Output the [x, y] coordinate of the center of the cell containing the given text.  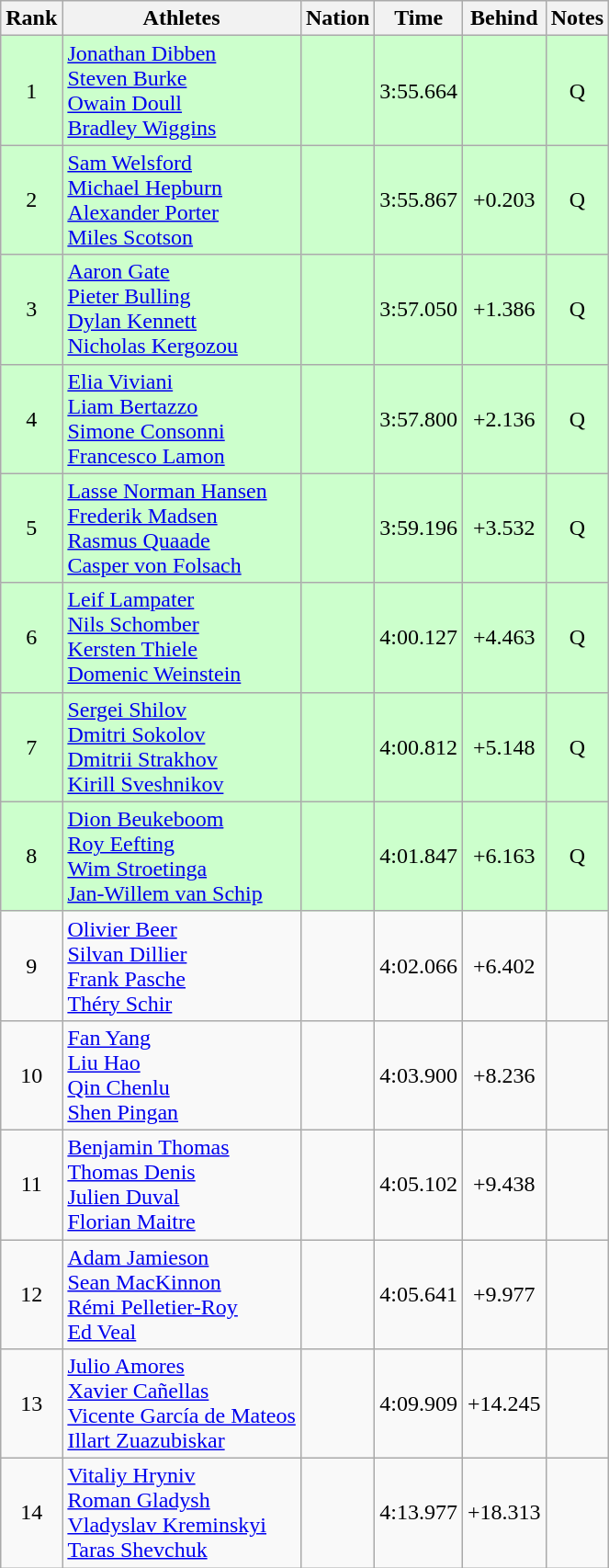
5 [31, 528]
9 [31, 965]
Fan YangLiu HaoQin ChenluShen Pingan [182, 1075]
6 [31, 638]
Vitaliy HrynivRoman GladyshVladyslav KreminskyiTaras Shevchuk [182, 1513]
8 [31, 857]
3:55.867 [419, 200]
+3.532 [505, 528]
3:59.196 [419, 528]
Elia VivianiLiam BertazzoSimone ConsonniFrancesco Lamon [182, 419]
Rank [31, 18]
Sam WelsfordMichael HepburnAlexander PorterMiles Scotson [182, 200]
10 [31, 1075]
+14.245 [505, 1404]
4:00.127 [419, 638]
13 [31, 1404]
Nation [337, 18]
Athletes [182, 18]
3:55.664 [419, 90]
Olivier BeerSilvan DillierFrank PascheThéry Schir [182, 965]
Jonathan DibbenSteven BurkeOwain DoullBradley Wiggins [182, 90]
1 [31, 90]
4:09.909 [419, 1404]
+4.463 [505, 638]
+2.136 [505, 419]
4:01.847 [419, 857]
+18.313 [505, 1513]
Behind [505, 18]
Leif LampaterNils SchomberKersten ThieleDomenic Weinstein [182, 638]
3:57.800 [419, 419]
+9.438 [505, 1184]
Benjamin ThomasThomas DenisJulien DuvalFlorian Maitre [182, 1184]
Aaron GatePieter BullingDylan KennettNicholas Kergozou [182, 309]
4:02.066 [419, 965]
12 [31, 1294]
Adam JamiesonSean MacKinnonRémi Pelletier-RoyEd Veal [182, 1294]
4 [31, 419]
+6.163 [505, 857]
+5.148 [505, 746]
Dion BeukeboomRoy EeftingWim StroetingaJan-Willem van Schip [182, 857]
+8.236 [505, 1075]
2 [31, 200]
+6.402 [505, 965]
4:00.812 [419, 746]
+1.386 [505, 309]
4:03.900 [419, 1075]
4:13.977 [419, 1513]
Lasse Norman HansenFrederik MadsenRasmus QuaadeCasper von Folsach [182, 528]
3:57.050 [419, 309]
11 [31, 1184]
+0.203 [505, 200]
Notes [577, 18]
+9.977 [505, 1294]
14 [31, 1513]
7 [31, 746]
4:05.641 [419, 1294]
Time [419, 18]
3 [31, 309]
4:05.102 [419, 1184]
Sergei ShilovDmitri SokolovDmitrii StrakhovKirill Sveshnikov [182, 746]
Julio AmoresXavier CañellasVicente García de MateosIllart Zuazubiskar [182, 1404]
